Search for the cell housing the specified text and yield its (x, y) center coordinate. 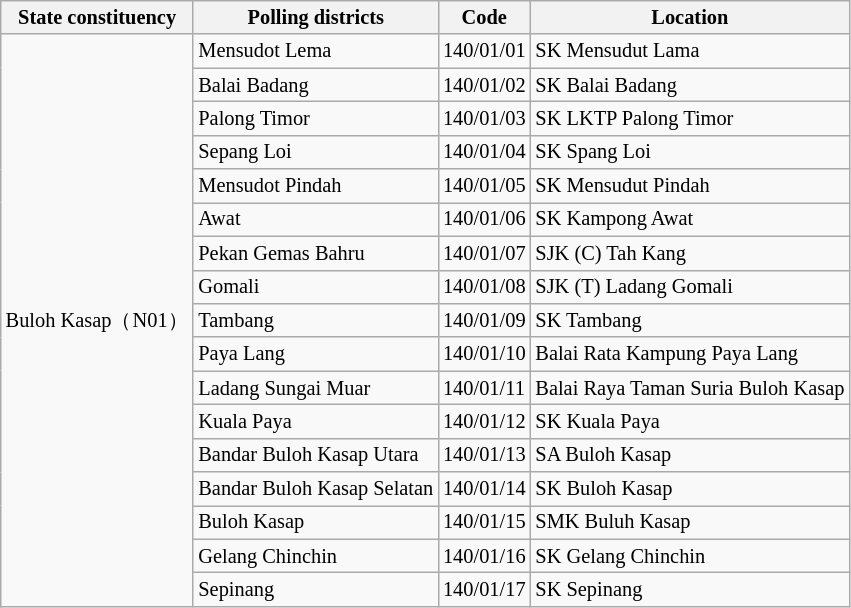
Awat (316, 219)
Code (484, 17)
Mensudot Lema (316, 51)
SK LKTP Palong Timor (690, 118)
140/01/15 (484, 522)
Bandar Buloh Kasap Selatan (316, 489)
Mensudot Pindah (316, 186)
140/01/17 (484, 589)
SK Kuala Paya (690, 421)
Balai Raya Taman Suria Buloh Kasap (690, 388)
140/01/11 (484, 388)
SK Buloh Kasap (690, 489)
Location (690, 17)
140/01/16 (484, 556)
SK Kampong Awat (690, 219)
140/01/01 (484, 51)
Palong Timor (316, 118)
140/01/14 (484, 489)
SJK (T) Ladang Gomali (690, 287)
Gomali (316, 287)
Tambang (316, 320)
Pekan Gemas Bahru (316, 253)
Buloh Kasap（N01） (98, 320)
Ladang Sungai Muar (316, 388)
SA Buloh Kasap (690, 455)
140/01/06 (484, 219)
SJK (C) Tah Kang (690, 253)
State constituency (98, 17)
Sepinang (316, 589)
Sepang Loi (316, 152)
SMK Buluh Kasap (690, 522)
140/01/08 (484, 287)
Gelang Chinchin (316, 556)
Balai Rata Kampung Paya Lang (690, 354)
Buloh Kasap (316, 522)
140/01/13 (484, 455)
Kuala Paya (316, 421)
140/01/09 (484, 320)
SK Spang Loi (690, 152)
SK Gelang Chinchin (690, 556)
140/01/04 (484, 152)
Bandar Buloh Kasap Utara (316, 455)
SK Balai Badang (690, 85)
140/01/07 (484, 253)
140/01/03 (484, 118)
SK Mensudut Pindah (690, 186)
Polling districts (316, 17)
140/01/05 (484, 186)
SK Sepinang (690, 589)
Paya Lang (316, 354)
Balai Badang (316, 85)
140/01/10 (484, 354)
140/01/02 (484, 85)
SK Mensudut Lama (690, 51)
SK Tambang (690, 320)
140/01/12 (484, 421)
